Provide the (X, Y) coordinate of the cell's center where the given text is located.  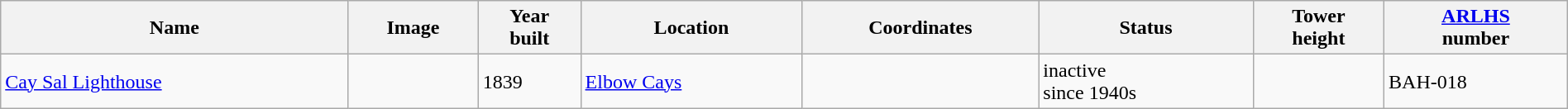
Name (174, 28)
ARLHSnumber (1476, 28)
Cay Sal Lighthouse (174, 81)
1839 (529, 81)
Yearbuilt (529, 28)
Image (414, 28)
Towerheight (1318, 28)
inactivesince 1940s (1146, 81)
Coordinates (920, 28)
BAH-018 (1476, 81)
Elbow Cays (691, 81)
Status (1146, 28)
Location (691, 28)
